Extract the (X, Y) coordinate from the center of the cell holding the provided text.  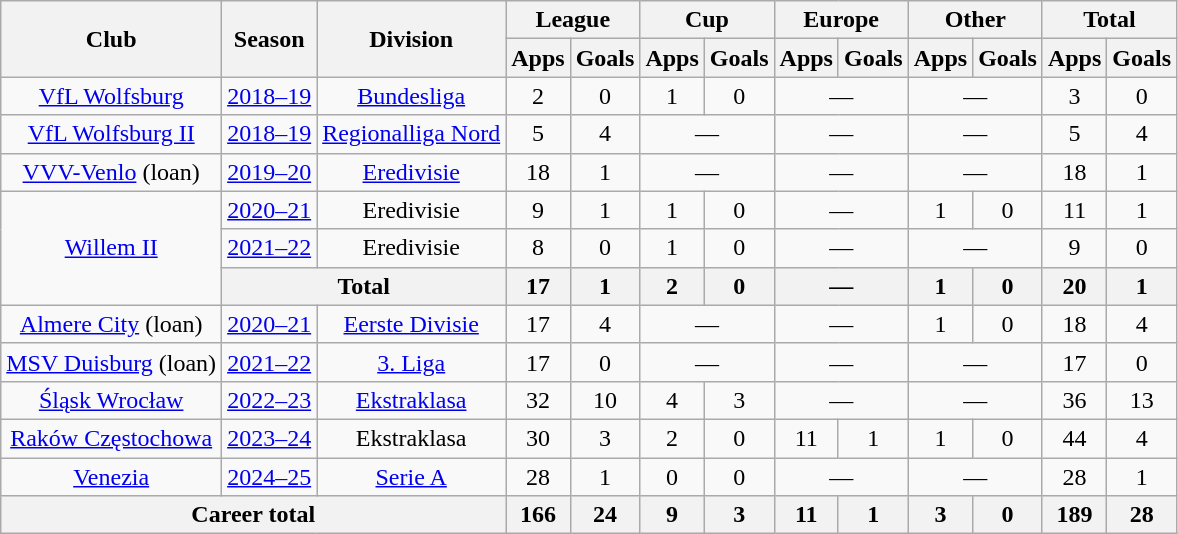
24 (605, 515)
2019–20 (270, 172)
10 (605, 400)
Europe (841, 20)
VfL Wolfsburg II (112, 134)
Bundesliga (412, 96)
Division (412, 39)
Club (112, 39)
Willem II (112, 248)
Śląsk Wrocław (112, 400)
Career total (254, 515)
Serie A (412, 477)
20 (1074, 286)
Regionalliga Nord (412, 134)
13 (1142, 400)
VVV-Venlo (loan) (112, 172)
VfL Wolfsburg (112, 96)
Raków Częstochowa (112, 438)
189 (1074, 515)
2022–23 (270, 400)
8 (538, 248)
30 (538, 438)
Cup (707, 20)
Season (270, 39)
League (573, 20)
32 (538, 400)
3. Liga (412, 362)
2024–25 (270, 477)
Almere City (loan) (112, 324)
Venezia (112, 477)
166 (538, 515)
44 (1074, 438)
MSV Duisburg (loan) (112, 362)
Other (975, 20)
Eerste Divisie (412, 324)
36 (1074, 400)
2023–24 (270, 438)
